Search for the cell housing the specified text and yield its (x, y) center coordinate. 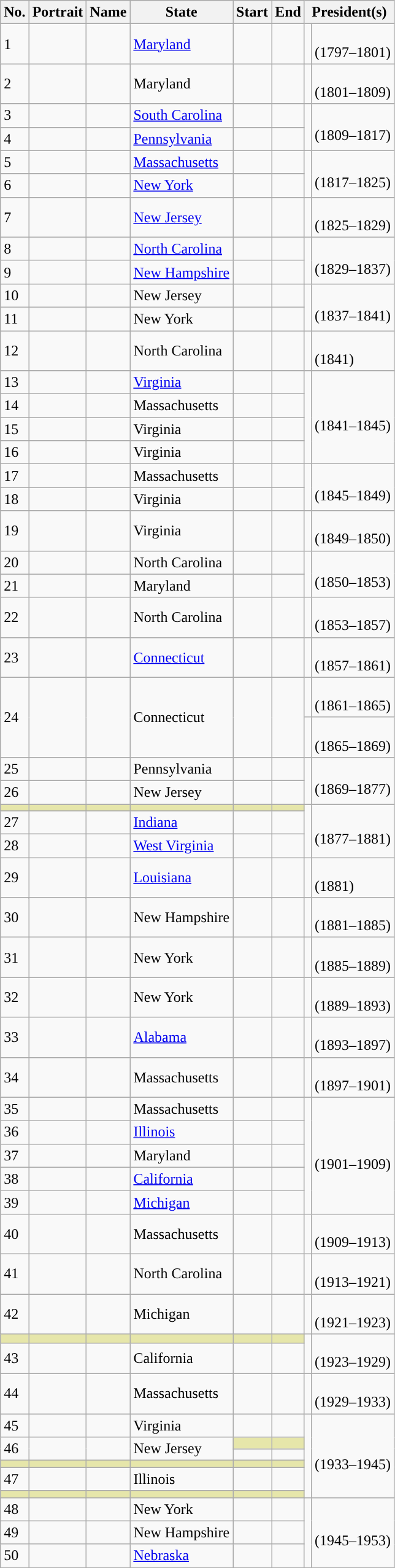
(1841–1845) (352, 417)
(1841) (352, 350)
32 (15, 997)
(1861–1865) (352, 697)
1 (15, 44)
Nebraska (182, 1556)
47 (15, 1479)
16 (15, 452)
43 (15, 1358)
7 (15, 217)
3 (15, 115)
18 (15, 499)
(1893–1897) (352, 1038)
State (182, 12)
37 (15, 1155)
46 (15, 1449)
(1845–1849) (352, 487)
10 (15, 295)
President(s) (349, 12)
6 (15, 185)
(1889–1893) (352, 997)
(1913–1921) (352, 1273)
49 (15, 1532)
(1837–1841) (352, 307)
(1881) (352, 878)
Name (108, 12)
34 (15, 1077)
(1897–1901) (352, 1077)
9 (15, 272)
23 (15, 657)
(1909–1913) (352, 1234)
39 (15, 1202)
South Carolina (182, 115)
13 (15, 382)
24 (15, 717)
West Virginia (182, 846)
45 (15, 1426)
5 (15, 162)
11 (15, 319)
Portrait (58, 12)
(1901–1909) (352, 1155)
36 (15, 1132)
38 (15, 1179)
(1869–1877) (352, 780)
50 (15, 1556)
12 (15, 350)
(1850–1853) (352, 574)
31 (15, 958)
No. (15, 12)
(1801–1809) (352, 83)
(1933–1945) (352, 1456)
19 (15, 530)
30 (15, 917)
(1797–1801) (352, 44)
(1881–1885) (352, 917)
21 (15, 586)
(1865–1869) (352, 737)
(1885–1889) (352, 958)
35 (15, 1109)
25 (15, 769)
27 (15, 823)
40 (15, 1234)
(1825–1829) (352, 217)
22 (15, 618)
(1857–1861) (352, 657)
Louisiana (182, 878)
(1817–1825) (352, 174)
28 (15, 846)
(1945–1953) (352, 1532)
15 (15, 429)
2 (15, 83)
End (288, 12)
48 (15, 1509)
17 (15, 476)
(1829–1837) (352, 260)
(1849–1850) (352, 530)
33 (15, 1038)
4 (15, 139)
(1921–1923) (352, 1314)
Alabama (182, 1038)
41 (15, 1273)
Indiana (182, 823)
(1877–1881) (352, 831)
(1853–1857) (352, 618)
14 (15, 406)
(1923–1929) (352, 1354)
44 (15, 1394)
Start (253, 12)
29 (15, 878)
(1809–1817) (352, 127)
26 (15, 792)
8 (15, 249)
(1929–1933) (352, 1394)
20 (15, 562)
42 (15, 1314)
